Identify which cell holds the provided text, then report its (x, y) central coordinate. 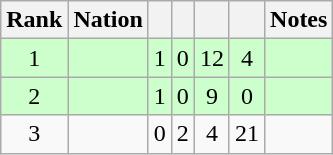
Notes (299, 20)
Rank (34, 20)
21 (246, 134)
Nation (108, 20)
9 (212, 96)
3 (34, 134)
12 (212, 58)
